Extract the (x, y) coordinate from the center of the cell holding the provided text.  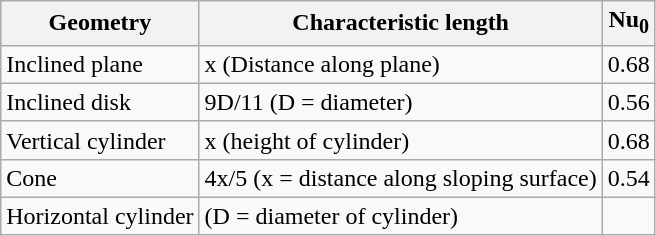
Horizontal cylinder (100, 216)
x (height of cylinder) (400, 140)
Characteristic length (400, 23)
x (Distance along plane) (400, 64)
Inclined plane (100, 64)
0.54 (628, 178)
(D = diameter of cylinder) (400, 216)
Cone (100, 178)
4x/5 (x = distance along sloping surface) (400, 178)
Geometry (100, 23)
9D/11 (D = diameter) (400, 102)
Inclined disk (100, 102)
Nu0 (628, 23)
0.56 (628, 102)
Vertical cylinder (100, 140)
